Provide the [x, y] coordinate of the cell's center where the given text is located.  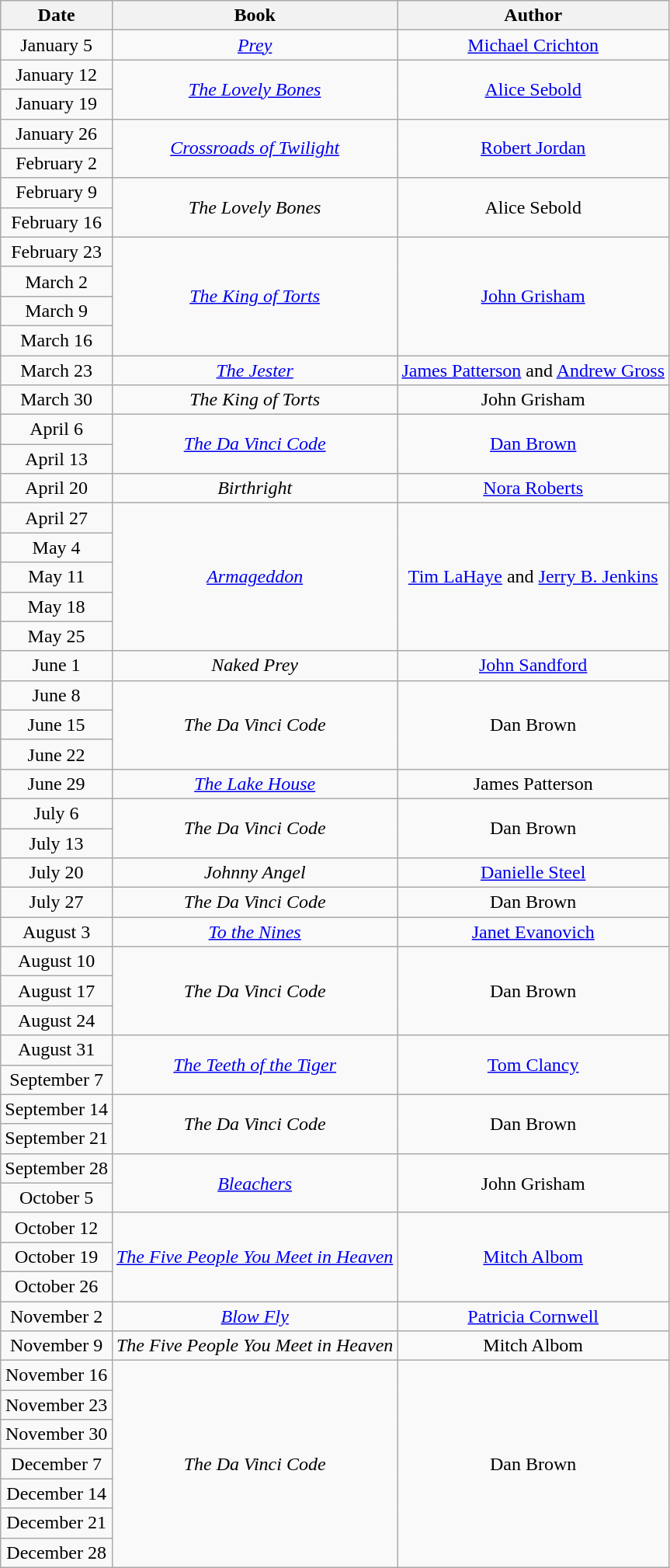
Birthright [255, 488]
November 23 [57, 1405]
July 13 [57, 843]
March 30 [57, 400]
Janet Evanovich [533, 932]
Naked Prey [255, 666]
May 11 [57, 577]
Johnny Angel [255, 873]
October 26 [57, 1286]
January 12 [57, 75]
August 24 [57, 1020]
June 1 [57, 666]
April 27 [57, 518]
Armageddon [255, 577]
Prey [255, 45]
January 5 [57, 45]
November 30 [57, 1434]
September 14 [57, 1109]
December 7 [57, 1464]
February 9 [57, 193]
Patricia Cornwell [533, 1316]
March 9 [57, 311]
The Jester [255, 370]
September 21 [57, 1139]
Bleachers [255, 1183]
May 25 [57, 636]
June 15 [57, 725]
Crossroads of Twilight [255, 148]
James Patterson and Andrew Gross [533, 370]
October 19 [57, 1257]
June 22 [57, 754]
January 19 [57, 104]
September 28 [57, 1168]
Tim LaHaye and Jerry B. Jenkins [533, 577]
March 2 [57, 281]
August 10 [57, 961]
December 28 [57, 1552]
July 20 [57, 873]
March 23 [57, 370]
Date [57, 16]
November 9 [57, 1346]
August 3 [57, 932]
February 23 [57, 252]
Author [533, 16]
April 13 [57, 459]
September 7 [57, 1080]
June 29 [57, 784]
Michael Crichton [533, 45]
April 6 [57, 429]
October 12 [57, 1227]
Blow Fly [255, 1316]
John Sandford [533, 666]
The Teeth of the Tiger [255, 1065]
December 14 [57, 1493]
July 27 [57, 902]
May 4 [57, 548]
To the Nines [255, 932]
The Lake House [255, 784]
October 5 [57, 1198]
May 18 [57, 607]
Book [255, 16]
August 17 [57, 991]
Nora Roberts [533, 488]
June 8 [57, 695]
Robert Jordan [533, 148]
Danielle Steel [533, 873]
November 16 [57, 1375]
James Patterson [533, 784]
July 6 [57, 813]
August 31 [57, 1050]
Tom Clancy [533, 1065]
March 16 [57, 340]
February 2 [57, 163]
April 20 [57, 488]
December 21 [57, 1523]
February 16 [57, 222]
November 2 [57, 1316]
January 26 [57, 134]
